Detect which cell encompasses the target text, then output its [x, y] center coordinate. 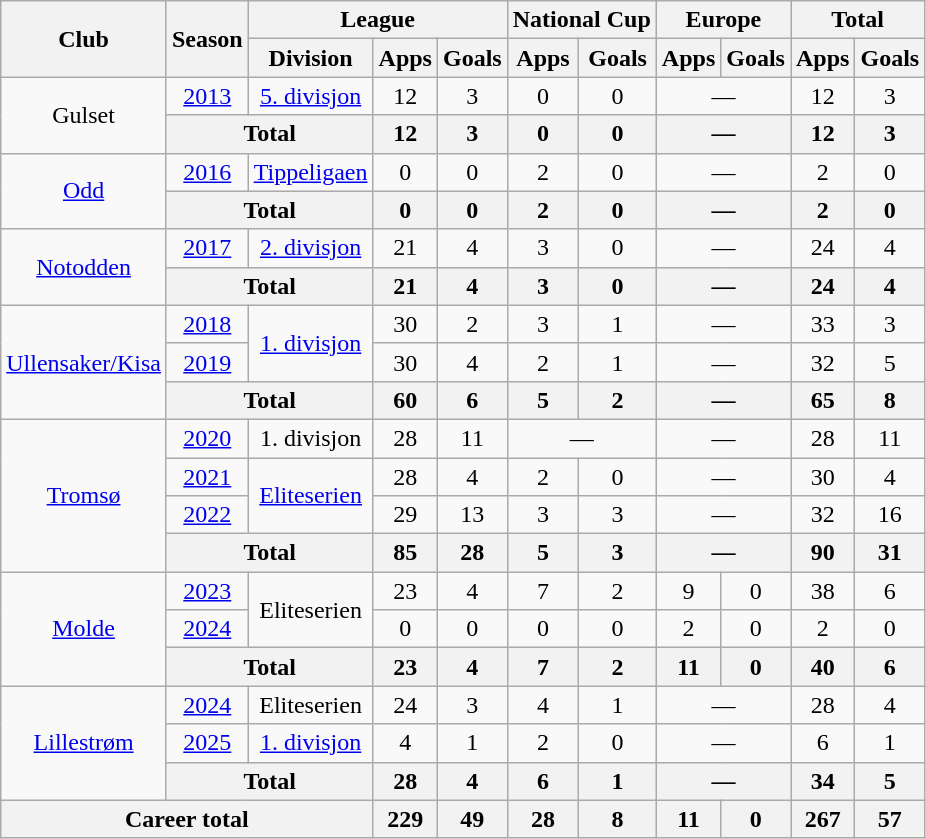
Notodden [84, 267]
Gulset [84, 115]
Molde [84, 629]
2. divisjon [310, 248]
2020 [207, 438]
Lillestrøm [84, 743]
Tromsø [84, 495]
85 [405, 553]
29 [405, 515]
2013 [207, 96]
65 [822, 400]
Tippeligaen [310, 172]
267 [822, 819]
13 [472, 515]
90 [822, 553]
2016 [207, 172]
League [378, 20]
2018 [207, 324]
2017 [207, 248]
60 [405, 400]
16 [890, 515]
National Cup [582, 20]
Odd [84, 191]
2022 [207, 515]
Club [84, 39]
2023 [207, 591]
Season [207, 39]
Division [310, 58]
Career total [187, 819]
57 [890, 819]
2025 [207, 743]
9 [688, 591]
Ullensaker/Kisa [84, 362]
40 [822, 667]
229 [405, 819]
34 [822, 781]
2019 [207, 362]
5. divisjon [310, 96]
31 [890, 553]
33 [822, 324]
38 [822, 591]
49 [472, 819]
2021 [207, 477]
Europe [723, 20]
